Pinpoint the cell where the given text exists, returning its (X, Y) midpoint coordinate. 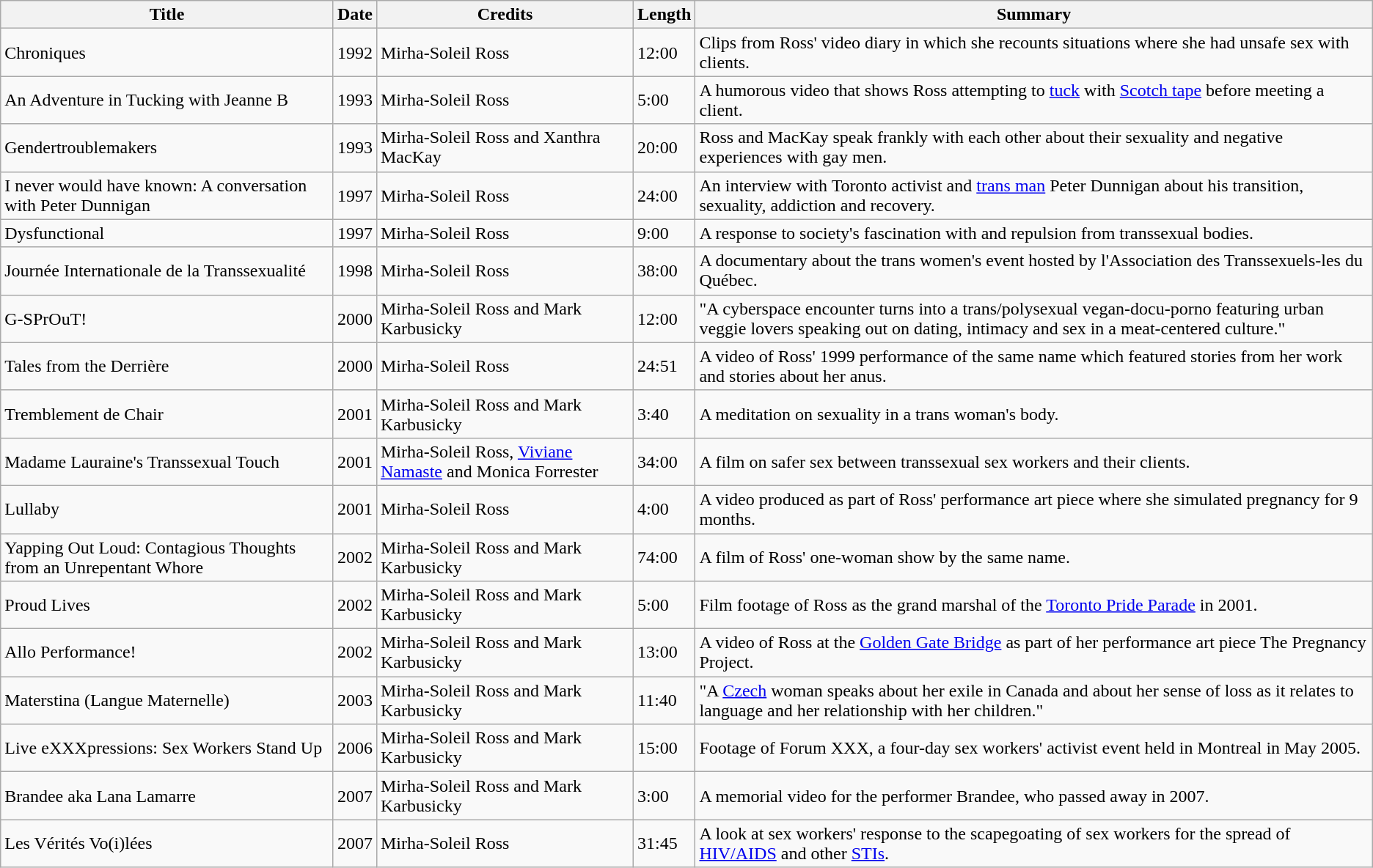
A video produced as part of Ross' performance art piece where she simulated pregnancy for 9 months. (1034, 509)
24:00 (664, 195)
Brandee aka Lana Lamarre (167, 796)
31:45 (664, 843)
1998 (355, 271)
A memorial video for the performer Brandee, who passed away in 2007. (1034, 796)
20:00 (664, 148)
Allo Performance! (167, 652)
I never would have known: A conversation with Peter Dunnigan (167, 195)
9:00 (664, 233)
Mirha-Soleil Ross and Xanthra MacKay (505, 148)
Credits (505, 15)
A meditation on sexuality in a trans woman's body. (1034, 413)
Madame Lauraine's Transsexual Touch (167, 462)
15:00 (664, 748)
24:51 (664, 367)
3:40 (664, 413)
Gendertroublemakers (167, 148)
A humorous video that shows Ross attempting to tuck with Scotch tape before meeting a client. (1034, 100)
2003 (355, 701)
4:00 (664, 509)
Title (167, 15)
A response to society's fascination with and repulsion from transsexual bodies. (1034, 233)
Mirha-Soleil Ross, Viviane Namaste and Monica Forrester (505, 462)
Proud Lives (167, 606)
Dysfunctional (167, 233)
A film of Ross' one-woman show by the same name. (1034, 557)
Ross and MacKay speak frankly with each other about their sexuality and negative experiences with gay men. (1034, 148)
A look at sex workers' response to the scapegoating of sex workers for the spread of HIV/AIDS and other STIs. (1034, 843)
Date (355, 15)
38:00 (664, 271)
1992 (355, 53)
Materstina (Langue Maternelle) (167, 701)
Lullaby (167, 509)
Tremblement de Chair (167, 413)
An Adventure in Tucking with Jeanne B (167, 100)
Yapping Out Loud: Contagious Thoughts from an Unrepentant Whore (167, 557)
3:00 (664, 796)
Journée Internationale de la Transsexualité (167, 271)
Clips from Ross' video diary in which she recounts situations where she had unsafe sex with clients. (1034, 53)
13:00 (664, 652)
Live eXXXpressions: Sex Workers Stand Up (167, 748)
A documentary about the trans women's event hosted by l'Association des Transsexuels-les du Québec. (1034, 271)
A film on safer sex between transsexual sex workers and their clients. (1034, 462)
2006 (355, 748)
An interview with Toronto activist and trans man Peter Dunnigan about his transition, sexuality, addiction and recovery. (1034, 195)
"A Czech woman speaks about her exile in Canada and about her sense of loss as it relates to language and her relationship with her children." (1034, 701)
Film footage of Ross as the grand marshal of the Toronto Pride Parade in 2001. (1034, 606)
A video of Ross at the Golden Gate Bridge as part of her performance art piece The Pregnancy Project. (1034, 652)
Tales from the Derrière (167, 367)
Length (664, 15)
A video of Ross' 1999 performance of the same name which featured stories from her work and stories about her anus. (1034, 367)
34:00 (664, 462)
Footage of Forum XXX, a four-day sex workers' activist event held in Montreal in May 2005. (1034, 748)
74:00 (664, 557)
11:40 (664, 701)
Summary (1034, 15)
G-SPrOuT! (167, 318)
Les Vérités Vo(i)lées (167, 843)
Chroniques (167, 53)
